For the text-containing cell, return its midpoint in (x, y) coordinate format. 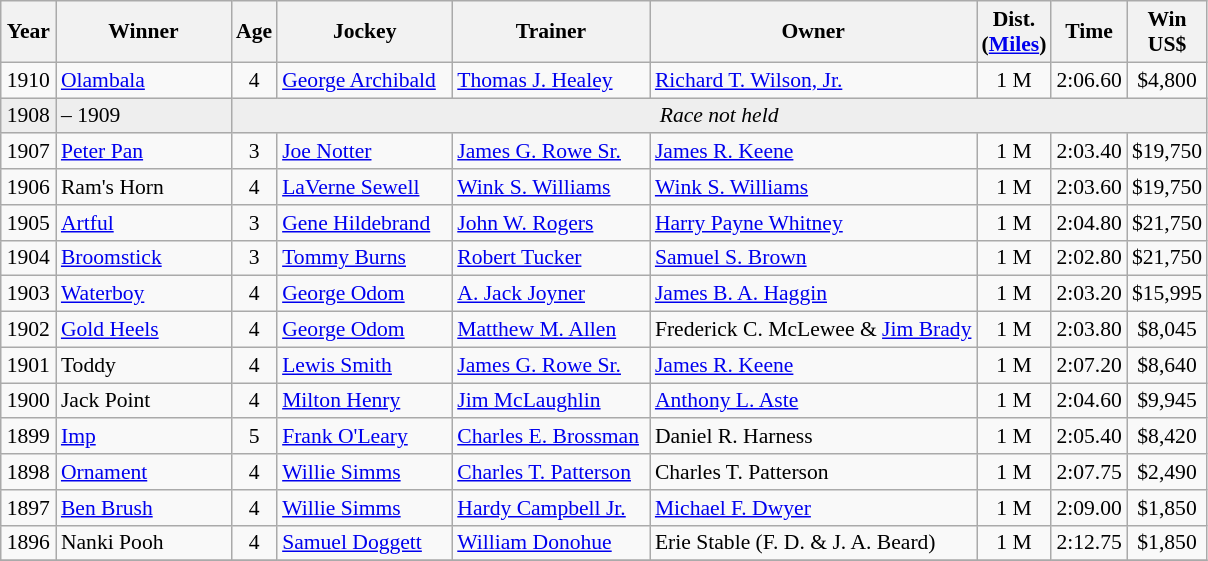
George Archibald (364, 80)
2:12.75 (1088, 543)
1908 (28, 116)
– 1909 (144, 116)
LaVerne Sewell (364, 187)
2:05.40 (1088, 437)
$8,045 (1167, 330)
1904 (28, 258)
Year (28, 32)
Frank O'Leary (364, 437)
Matthew M. Allen (551, 330)
Daniel R. Harness (814, 437)
$8,420 (1167, 437)
Olambala (144, 80)
2:06.60 (1088, 80)
Jim McLaughlin (551, 401)
2:03.20 (1088, 294)
2:09.00 (1088, 508)
James B. A. Haggin (814, 294)
2:02.80 (1088, 258)
2:07.75 (1088, 472)
Joe Notter (364, 152)
Jockey (364, 32)
1903 (28, 294)
$2,490 (1167, 472)
Waterboy (144, 294)
Trainer (551, 32)
$4,800 (1167, 80)
2:03.40 (1088, 152)
Ornament (144, 472)
1898 (28, 472)
Samuel S. Brown (814, 258)
5 (254, 437)
Samuel Doggett (364, 543)
Harry Payne Whitney (814, 223)
2:04.60 (1088, 401)
$15,995 (1167, 294)
1902 (28, 330)
Ben Brush (144, 508)
Erie Stable (F. D. & J. A. Beard) (814, 543)
WinUS$ (1167, 32)
1901 (28, 365)
2:04.80 (1088, 223)
Thomas J. Healey (551, 80)
2:03.60 (1088, 187)
Winner (144, 32)
1897 (28, 508)
Owner (814, 32)
Peter Pan (144, 152)
Robert Tucker (551, 258)
Jack Point (144, 401)
Charles E. Brossman (551, 437)
A. Jack Joyner (551, 294)
1896 (28, 543)
Nanki Pooh (144, 543)
1899 (28, 437)
Imp (144, 437)
John W. Rogers (551, 223)
1907 (28, 152)
Anthony L. Aste (814, 401)
Tommy Burns (364, 258)
Hardy Campbell Jr. (551, 508)
Ram's Horn (144, 187)
1906 (28, 187)
Frederick C. McLewee & Jim Brady (814, 330)
2:07.20 (1088, 365)
Gene Hildebrand (364, 223)
William Donohue (551, 543)
1910 (28, 80)
Age (254, 32)
Gold Heels (144, 330)
2:03.80 (1088, 330)
$9,945 (1167, 401)
Michael F. Dwyer (814, 508)
Toddy (144, 365)
Broomstick (144, 258)
Dist. (Miles) (1014, 32)
Time (1088, 32)
Lewis Smith (364, 365)
1900 (28, 401)
Richard T. Wilson, Jr. (814, 80)
1905 (28, 223)
$8,640 (1167, 365)
Race not held (719, 116)
Artful (144, 223)
Milton Henry (364, 401)
